Detect which cell encompasses the target text, then output its [x, y] center coordinate. 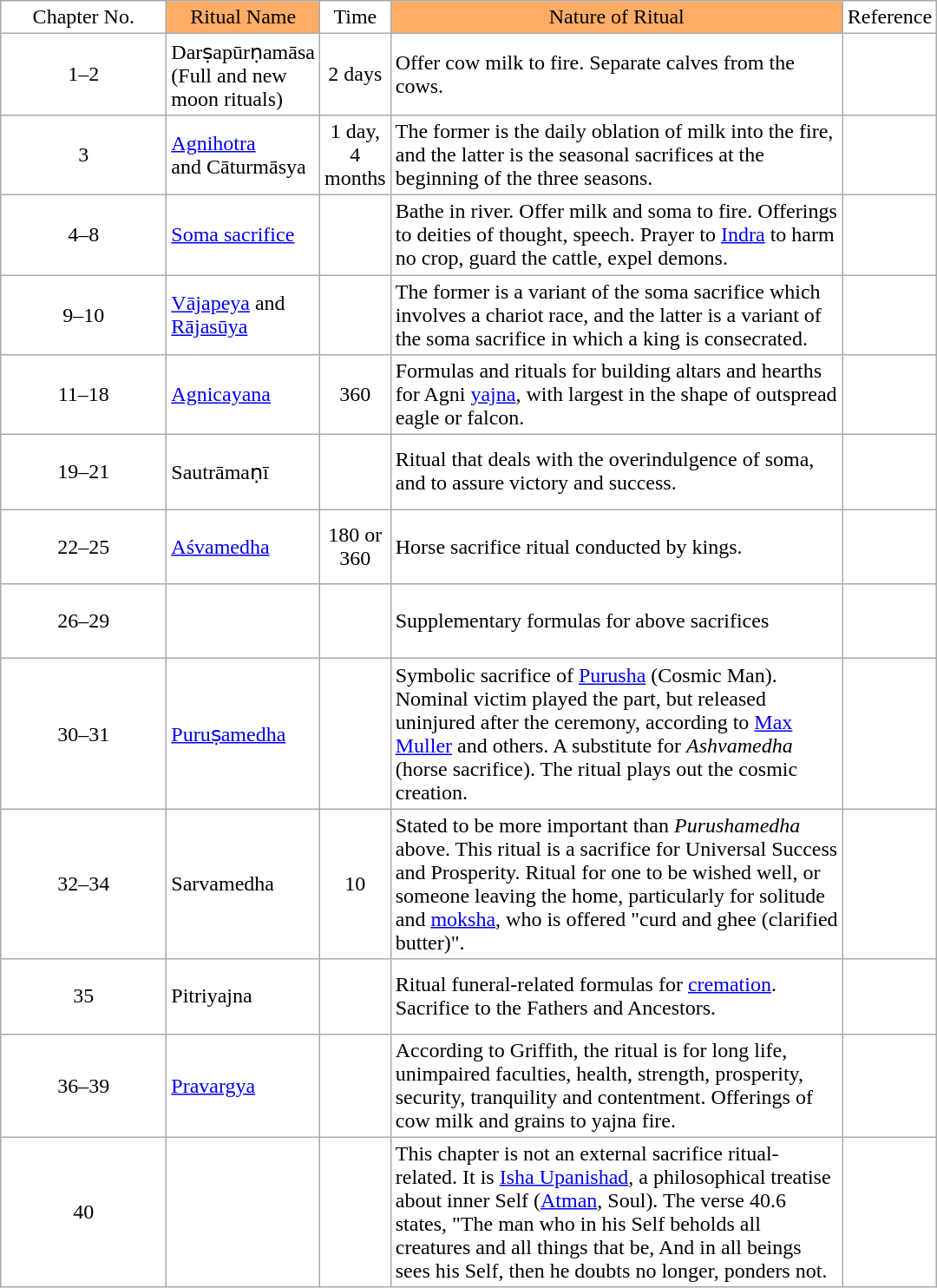
3 [83, 154]
22–25 [83, 547]
Formulas and rituals for building altars and hearths for Agni yajna, with largest in the shape of outspread eagle or falcon. [616, 395]
Sautrāmaṇī [243, 472]
10 [355, 884]
Offer cow milk to fire. Separate calves from the cows. [616, 75]
32–34 [83, 884]
Supplementary formulas for above sacrifices [616, 621]
Aśvamedha [243, 547]
Soma sacrifice [243, 234]
Agnicayana [243, 395]
Time [355, 17]
1–2 [83, 75]
Pravargya [243, 1085]
2 days [355, 75]
360 [355, 395]
Agnihotraand Cāturmāsya [243, 154]
4–8 [83, 234]
Ritual that deals with the overindulgence of soma, and to assure victory and success. [616, 472]
Vājapeya and Rājasūya [243, 314]
Sarvamedha [243, 884]
9–10 [83, 314]
Chapter No. [83, 17]
Nature of Ritual [616, 17]
35 [83, 996]
36–39 [83, 1085]
Ritual Name [243, 17]
Darṣapūrṇamāsa (Full and new moon rituals) [243, 75]
180 or 360 [355, 547]
Horse sacrifice ritual conducted by kings. [616, 547]
1 day, 4 months [355, 154]
Ritual funeral-related formulas for cremation. Sacrifice to the Fathers and Ancestors. [616, 996]
26–29 [83, 621]
11–18 [83, 395]
19–21 [83, 472]
Reference [889, 17]
The former is the daily oblation of milk into the fire, and the latter is the seasonal sacrifices at the beginning of the three seasons. [616, 154]
40 [83, 1212]
30–31 [83, 734]
Puruṣamedha [243, 734]
Pitriyajna [243, 996]
